Find where the given text appears and provide that cell's center as [x, y] coordinate. 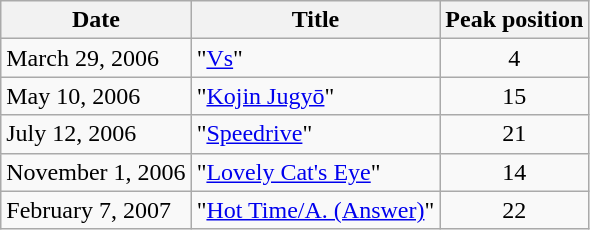
"Lovely Cat's Eye" [316, 172]
"Kojin Jugyō" [316, 96]
November 1, 2006 [96, 172]
"Hot Time/A. (Answer)" [316, 210]
"Speedrive" [316, 134]
May 10, 2006 [96, 96]
July 12, 2006 [96, 134]
14 [514, 172]
Date [96, 20]
February 7, 2007 [96, 210]
Peak position [514, 20]
22 [514, 210]
15 [514, 96]
March 29, 2006 [96, 58]
"Vs" [316, 58]
Title [316, 20]
4 [514, 58]
21 [514, 134]
